Search for the cell housing the specified text and yield its [X, Y] center coordinate. 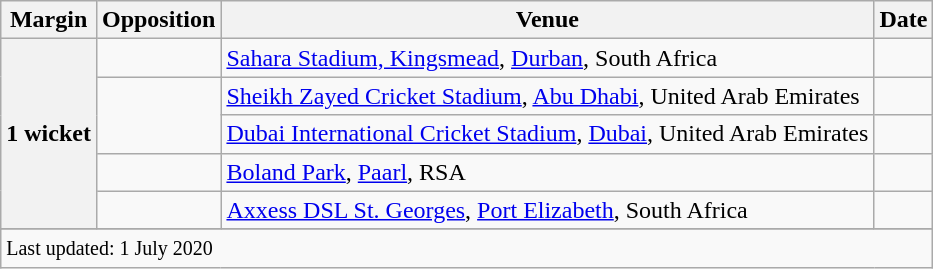
Margin [49, 20]
Opposition [158, 20]
Sheikh Zayed Cricket Stadium, Abu Dhabi, United Arab Emirates [548, 96]
Boland Park, Paarl, RSA [548, 172]
Last updated: 1 July 2020 [467, 248]
Dubai International Cricket Stadium, Dubai, United Arab Emirates [548, 134]
Sahara Stadium, Kingsmead, Durban, South Africa [548, 58]
Venue [548, 20]
1 wicket [49, 134]
Axxess DSL St. Georges, Port Elizabeth, South Africa [548, 210]
Date [904, 20]
